Return [X, Y] of the center of cell containing provided text 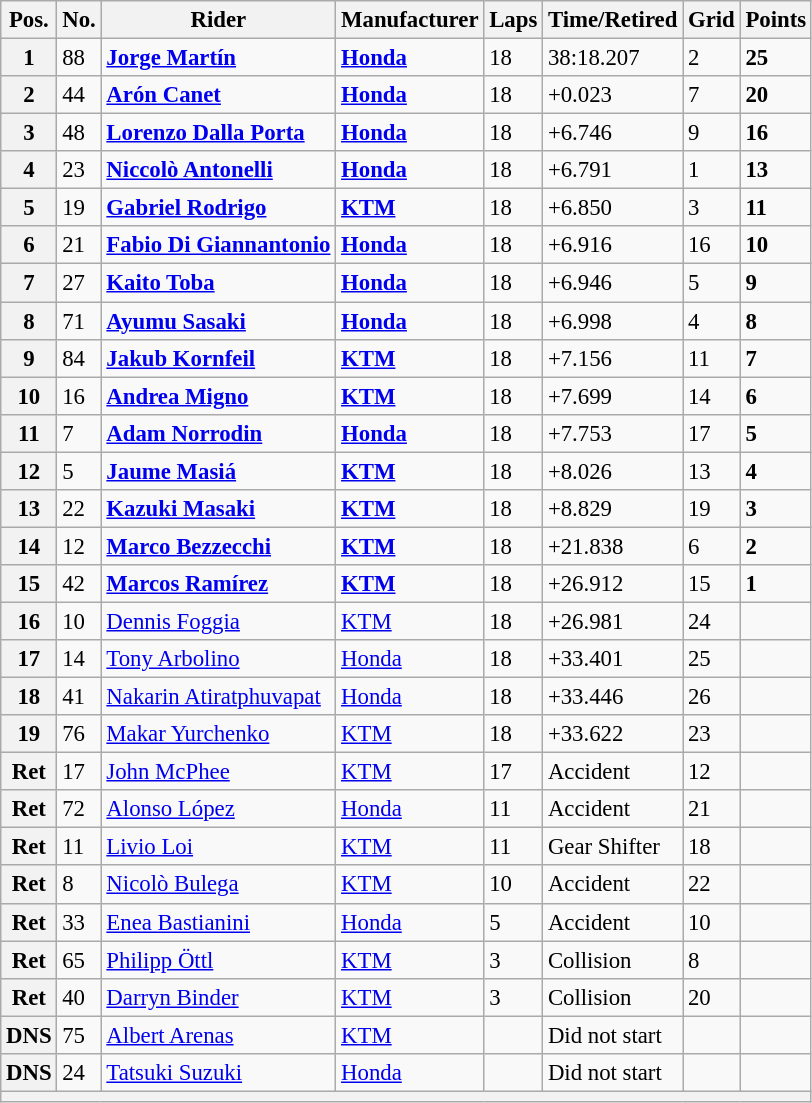
48 [79, 133]
Jorge Martín [218, 58]
+21.838 [613, 546]
76 [79, 734]
Andrea Migno [218, 396]
Points [776, 20]
33 [79, 922]
+7.156 [613, 358]
27 [79, 283]
Marco Bezzecchi [218, 546]
+7.753 [613, 433]
Philipp Öttl [218, 960]
+8.829 [613, 509]
+6.746 [613, 133]
Gabriel Rodrigo [218, 208]
Gear Shifter [613, 847]
Lorenzo Dalla Porta [218, 133]
Manufacturer [410, 20]
Albert Arenas [218, 1035]
+33.622 [613, 734]
+8.026 [613, 471]
Nakarin Atiratphuvapat [218, 697]
65 [79, 960]
84 [79, 358]
No. [79, 20]
Alonso López [218, 809]
Dennis Foggia [218, 621]
88 [79, 58]
Livio Loi [218, 847]
+33.446 [613, 697]
42 [79, 584]
John McPhee [218, 772]
+33.401 [613, 659]
Time/Retired [613, 20]
26 [712, 697]
71 [79, 321]
Rider [218, 20]
Marcos Ramírez [218, 584]
+6.791 [613, 170]
Nicolò Bulega [218, 885]
Makar Yurchenko [218, 734]
72 [79, 809]
Fabio Di Giannantonio [218, 245]
+6.998 [613, 321]
75 [79, 1035]
Ayumu Sasaki [218, 321]
Kazuki Masaki [218, 509]
Enea Bastianini [218, 922]
+6.850 [613, 208]
41 [79, 697]
44 [79, 95]
Arón Canet [218, 95]
Kaito Toba [218, 283]
+6.946 [613, 283]
+0.023 [613, 95]
40 [79, 997]
Jaume Masiá [218, 471]
Grid [712, 20]
38:18.207 [613, 58]
Darryn Binder [218, 997]
+6.916 [613, 245]
+26.981 [613, 621]
Niccolò Antonelli [218, 170]
Tony Arbolino [218, 659]
Tatsuki Suzuki [218, 1073]
Laps [514, 20]
+7.699 [613, 396]
+26.912 [613, 584]
Pos. [29, 20]
Jakub Kornfeil [218, 358]
Adam Norrodin [218, 433]
